Locate the cell with the specified text and output its (X, Y) center coordinate. 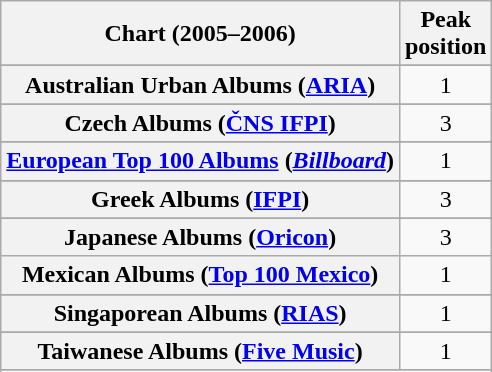
Greek Albums (IFPI) (200, 199)
Czech Albums (ČNS IFPI) (200, 123)
Chart (2005–2006) (200, 34)
Peakposition (445, 34)
Australian Urban Albums (ARIA) (200, 85)
Taiwanese Albums (Five Music) (200, 351)
Japanese Albums (Oricon) (200, 237)
Singaporean Albums (RIAS) (200, 313)
Mexican Albums (Top 100 Mexico) (200, 275)
European Top 100 Albums (Billboard) (200, 161)
